Search for the cell housing the specified text and yield its [x, y] center coordinate. 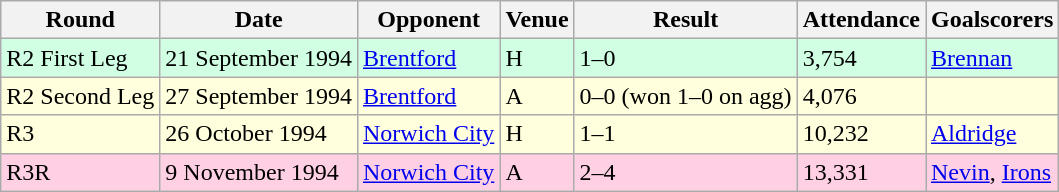
1–1 [686, 134]
Brennan [992, 58]
Goalscorers [992, 20]
26 October 1994 [259, 134]
2–4 [686, 172]
Venue [537, 20]
13,331 [861, 172]
Aldridge [992, 134]
R3R [80, 172]
Date [259, 20]
Round [80, 20]
0–0 (won 1–0 on agg) [686, 96]
1–0 [686, 58]
4,076 [861, 96]
Result [686, 20]
Opponent [428, 20]
9 November 1994 [259, 172]
21 September 1994 [259, 58]
3,754 [861, 58]
Attendance [861, 20]
R3 [80, 134]
27 September 1994 [259, 96]
R2 First Leg [80, 58]
R2 Second Leg [80, 96]
10,232 [861, 134]
Nevin, Irons [992, 172]
